Search for the cell housing the specified text and yield its (X, Y) center coordinate. 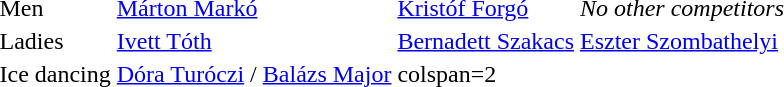
Bernadett Szakacs (486, 41)
Ivett Tóth (254, 41)
